Locate the cell with the specified text and output its [X, Y] center coordinate. 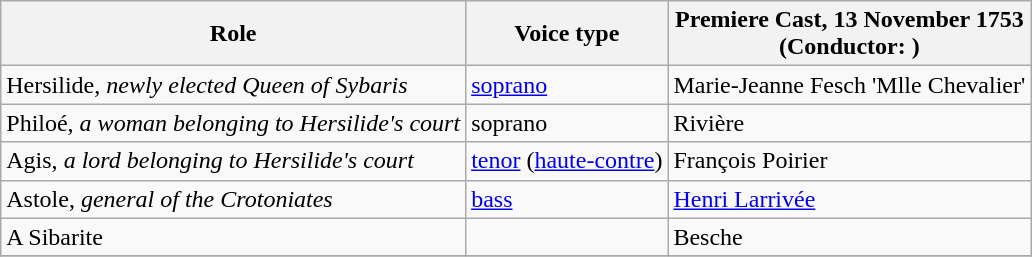
Premiere Cast, 13 November 1753(Conductor: ) [850, 34]
Philoé, a woman belonging to Hersilide's court [234, 123]
François Poirier [850, 161]
Role [234, 34]
Agis, a lord belonging to Hersilide's court [234, 161]
Marie-Jeanne Fesch 'Mlle Chevalier' [850, 85]
Hersilide, newly elected Queen of Sybaris [234, 85]
Astole, general of the Crotoniates [234, 199]
Besche [850, 237]
A Sibarite [234, 237]
Rivière [850, 123]
tenor (haute-contre) [567, 161]
Henri Larrivée [850, 199]
Voice type [567, 34]
bass [567, 199]
